From the cell containing the given text, extract its center point as [X, Y] coordinate. 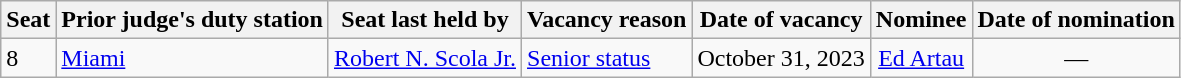
Seat [28, 20]
Prior judge's duty station [192, 20]
Date of nomination [1076, 20]
Miami [192, 58]
Ed Artau [921, 58]
Seat last held by [424, 20]
8 [28, 58]
Vacancy reason [607, 20]
Robert N. Scola Jr. [424, 58]
Senior status [607, 58]
Date of vacancy [781, 20]
— [1076, 58]
Nominee [921, 20]
October 31, 2023 [781, 58]
